Capture the cell that displays the provided text and extract its [x, y] central coordinate. 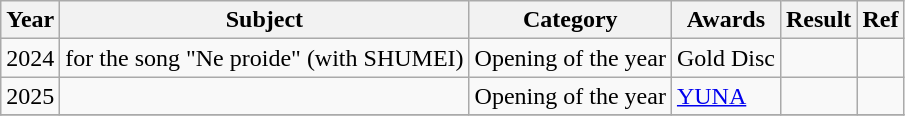
for the song "Ne proide" (with SHUMEI) [264, 58]
Gold Disc [726, 58]
YUNA [726, 96]
Result [818, 20]
Year [30, 20]
Ref [880, 20]
Category [570, 20]
Subject [264, 20]
2024 [30, 58]
Awards [726, 20]
2025 [30, 96]
